Pinpoint the cell where the given text exists, returning its (x, y) midpoint coordinate. 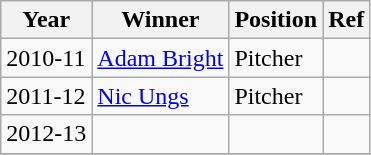
2011-12 (46, 96)
Nic Ungs (160, 96)
Year (46, 20)
2012-13 (46, 134)
Position (276, 20)
Ref (346, 20)
Adam Bright (160, 58)
2010-11 (46, 58)
Winner (160, 20)
